Identify which cell holds the provided text, then report its (X, Y) central coordinate. 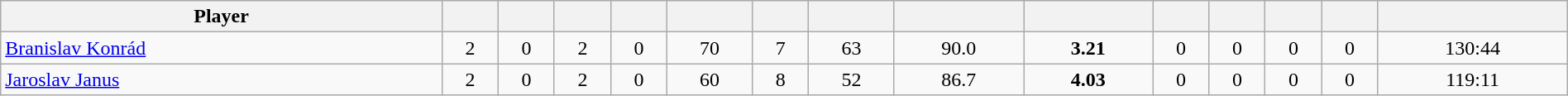
70 (710, 48)
130:44 (1472, 48)
90.0 (958, 48)
Player (222, 17)
3.21 (1088, 48)
86.7 (958, 79)
52 (852, 79)
60 (710, 79)
Branislav Konrád (222, 48)
8 (781, 79)
7 (781, 48)
119:11 (1472, 79)
4.03 (1088, 79)
Jaroslav Janus (222, 79)
63 (852, 48)
